Return [X, Y] of the center of cell containing provided text 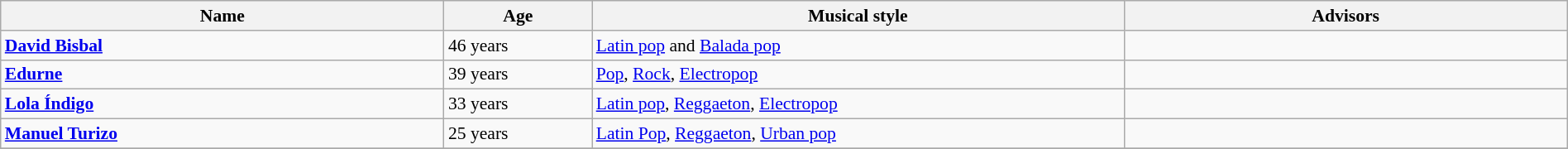
Latin pop, Reggaeton, Electropop [858, 104]
Musical style [858, 16]
Latin Pop, Reggaeton, Urban pop [858, 134]
Latin pop and Balada pop [858, 46]
46 years [518, 46]
Edurne [222, 74]
Name [222, 16]
39 years [518, 74]
Advisors [1346, 16]
David Bisbal [222, 46]
Age [518, 16]
Manuel Turizo [222, 134]
25 years [518, 134]
Pop, Rock, Electropop [858, 74]
Lola Índigo [222, 104]
33 years [518, 104]
